From the cell containing the given text, extract its center point as [x, y] coordinate. 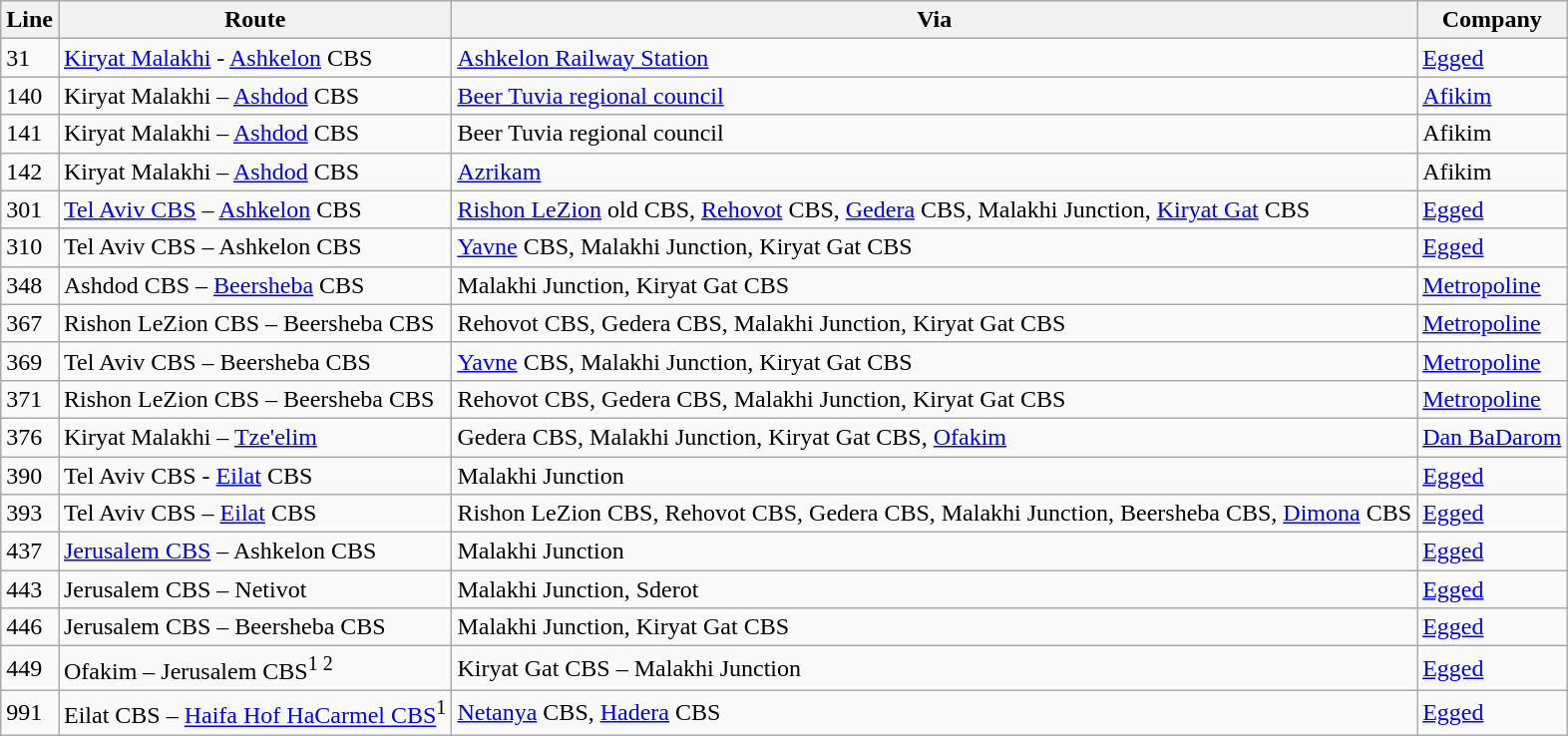
Company [1492, 20]
Tel Aviv CBS - Eilat CBS [254, 476]
Jerusalem CBS – Ashkelon CBS [254, 552]
Line [30, 20]
348 [30, 285]
Jerusalem CBS – Netivot [254, 589]
Kiryat Malakhi - Ashkelon CBS [254, 58]
443 [30, 589]
Eilat CBS – Haifa Hof HaCarmel CBS1 [254, 712]
Rishon LeZion CBS, Rehovot CBS, Gedera CBS, Malakhi Junction, Beersheba CBS, Dimona CBS [935, 514]
Tel Aviv CBS – Beersheba CBS [254, 361]
369 [30, 361]
140 [30, 96]
Ashkelon Railway Station [935, 58]
Route [254, 20]
Ashdod CBS – Beersheba CBS [254, 285]
367 [30, 323]
141 [30, 134]
Kiryat Gat CBS – Malakhi Junction [935, 668]
Malakhi Junction, Sderot [935, 589]
301 [30, 209]
371 [30, 399]
449 [30, 668]
142 [30, 172]
310 [30, 247]
31 [30, 58]
437 [30, 552]
Kiryat Malakhi – Tze'elim [254, 437]
390 [30, 476]
Gedera CBS, Malakhi Junction, Kiryat Gat CBS, Ofakim [935, 437]
Rishon LeZion old CBS, Rehovot CBS, Gedera CBS, Malakhi Junction, Kiryat Gat CBS [935, 209]
Via [935, 20]
393 [30, 514]
376 [30, 437]
446 [30, 627]
991 [30, 712]
Tel Aviv CBS – Eilat CBS [254, 514]
Jerusalem CBS – Beersheba CBS [254, 627]
Netanya CBS, Hadera CBS [935, 712]
Ofakim – Jerusalem CBS1 2 [254, 668]
Dan BaDarom [1492, 437]
Azrikam [935, 172]
